Locate the cell with the specified text and output its [X, Y] center coordinate. 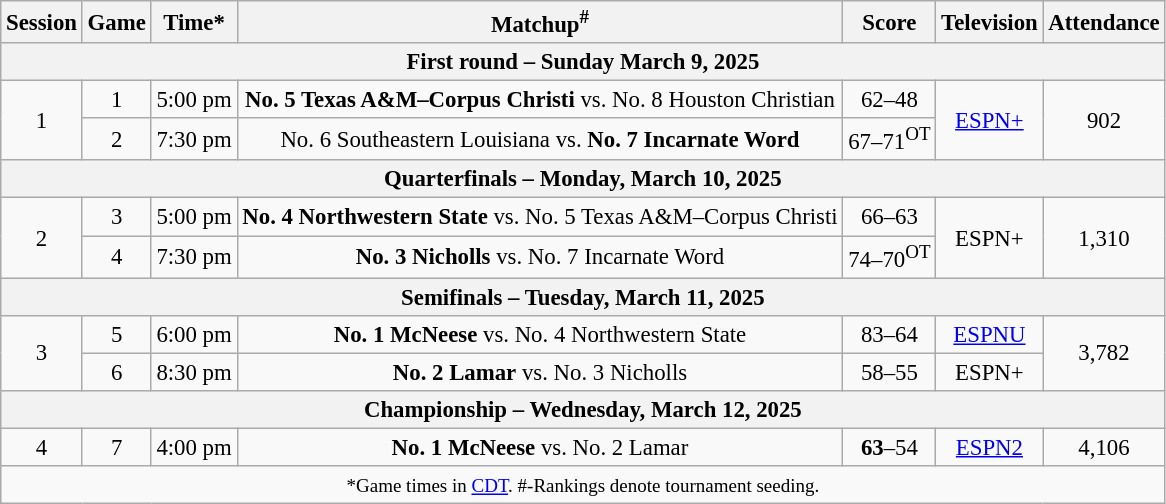
6 [116, 372]
3,782 [1104, 352]
Championship – Wednesday, March 12, 2025 [583, 410]
Time* [194, 22]
Matchup# [540, 22]
ESPNU [990, 334]
902 [1104, 121]
Attendance [1104, 22]
Quarterfinals – Monday, March 10, 2025 [583, 179]
No. 4 Northwestern State vs. No. 5 Texas A&M–Corpus Christi [540, 217]
Game [116, 22]
6:00 pm [194, 334]
63–54 [890, 447]
Session [42, 22]
58–55 [890, 372]
*Game times in CDT. #-Rankings denote tournament seeding. [583, 485]
First round – Sunday March 9, 2025 [583, 62]
No. 1 McNeese vs. No. 2 Lamar [540, 447]
ESPN2 [990, 447]
Semifinals – Tuesday, March 11, 2025 [583, 297]
No. 5 Texas A&M–Corpus Christi vs. No. 8 Houston Christian [540, 100]
4,106 [1104, 447]
Television [990, 22]
4:00 pm [194, 447]
8:30 pm [194, 372]
67–71OT [890, 139]
74–70OT [890, 257]
Score [890, 22]
66–63 [890, 217]
1,310 [1104, 238]
62–48 [890, 100]
No. 6 Southeastern Louisiana vs. No. 7 Incarnate Word [540, 139]
No. 1 McNeese vs. No. 4 Northwestern State [540, 334]
No. 2 Lamar vs. No. 3 Nicholls [540, 372]
No. 3 Nicholls vs. No. 7 Incarnate Word [540, 257]
7 [116, 447]
5 [116, 334]
83–64 [890, 334]
